Extract the [x, y] coordinate from the center of the cell holding the provided text.  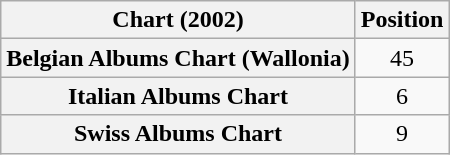
Position [402, 20]
Chart (2002) [178, 20]
Belgian Albums Chart (Wallonia) [178, 58]
9 [402, 134]
Italian Albums Chart [178, 96]
Swiss Albums Chart [178, 134]
6 [402, 96]
45 [402, 58]
